Output the (x, y) coordinate of the center of the cell containing the given text.  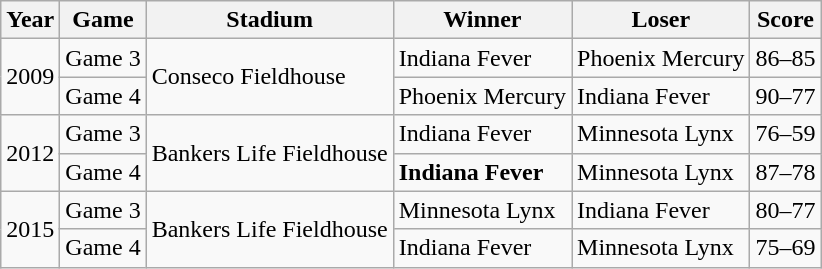
Winner (482, 20)
87–78 (786, 172)
Loser (661, 20)
Game (103, 20)
80–77 (786, 210)
2009 (30, 77)
86–85 (786, 58)
Stadium (270, 20)
75–69 (786, 248)
Conseco Fieldhouse (270, 77)
2015 (30, 229)
Year (30, 20)
76–59 (786, 134)
90–77 (786, 96)
Score (786, 20)
2012 (30, 153)
